Capture the cell that displays the provided text and extract its (X, Y) central coordinate. 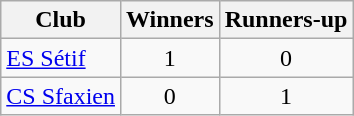
Runners-up (286, 20)
Winners (170, 20)
ES Sétif (61, 58)
Club (61, 20)
CS Sfaxien (61, 96)
